Detect which cell encompasses the target text, then output its [x, y] center coordinate. 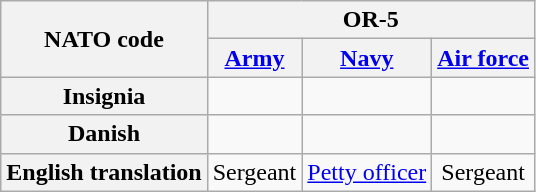
Air force [484, 58]
Danish [104, 134]
Army [254, 58]
English translation [104, 172]
Insignia [104, 96]
Navy [367, 58]
OR-5 [370, 20]
Petty officer [367, 172]
NATO code [104, 39]
